Locate the cell with the specified text and output its [X, Y] center coordinate. 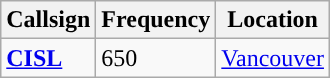
Callsign [48, 20]
Vancouver [273, 58]
650 [156, 58]
Location [273, 20]
Frequency [156, 20]
CISL [48, 58]
